Search for the cell housing the specified text and yield its [x, y] center coordinate. 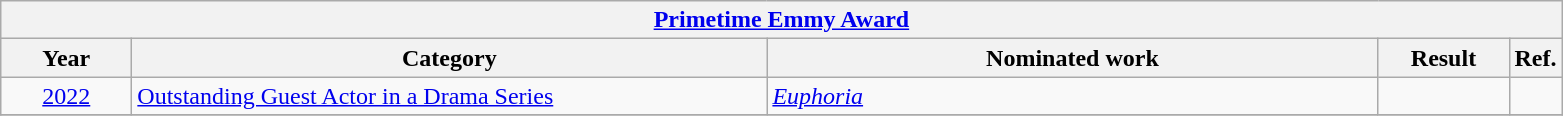
Outstanding Guest Actor in a Drama Series [450, 96]
Year [66, 58]
Primetime Emmy Award [782, 20]
Category [450, 58]
Ref. [1536, 58]
Nominated work [1072, 58]
2022 [66, 96]
Euphoria [1072, 96]
Result [1444, 58]
